For the text-containing cell, return its midpoint in (X, Y) coordinate format. 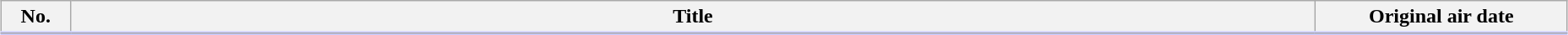
No. (35, 17)
Title (693, 17)
Original air date (1441, 17)
